Scan for the cell matching the given text and deliver its (X, Y) coordinate at center. 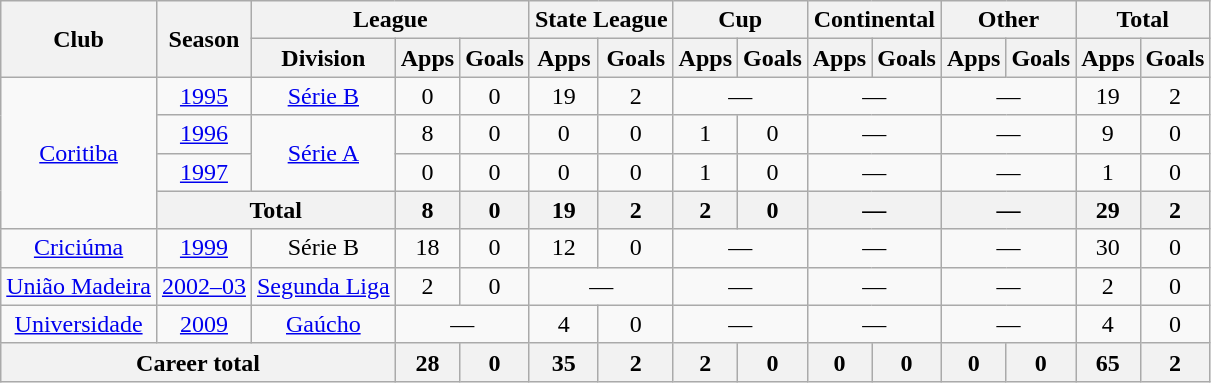
Other (1008, 20)
Universidade (79, 324)
Cup (740, 20)
1995 (204, 96)
Career total (198, 362)
Club (79, 39)
Criciúma (79, 248)
2009 (204, 324)
2002–03 (204, 286)
65 (1108, 362)
Season (204, 39)
30 (1108, 248)
28 (427, 362)
State League (601, 20)
1997 (204, 172)
12 (564, 248)
1996 (204, 134)
União Madeira (79, 286)
1999 (204, 248)
35 (564, 362)
9 (1108, 134)
Division (323, 58)
League (390, 20)
Gaúcho (323, 324)
Segunda Liga (323, 286)
18 (427, 248)
Continental (874, 20)
Série A (323, 153)
Coritiba (79, 153)
29 (1108, 210)
